From the cell containing the given text, extract its center point as [X, Y] coordinate. 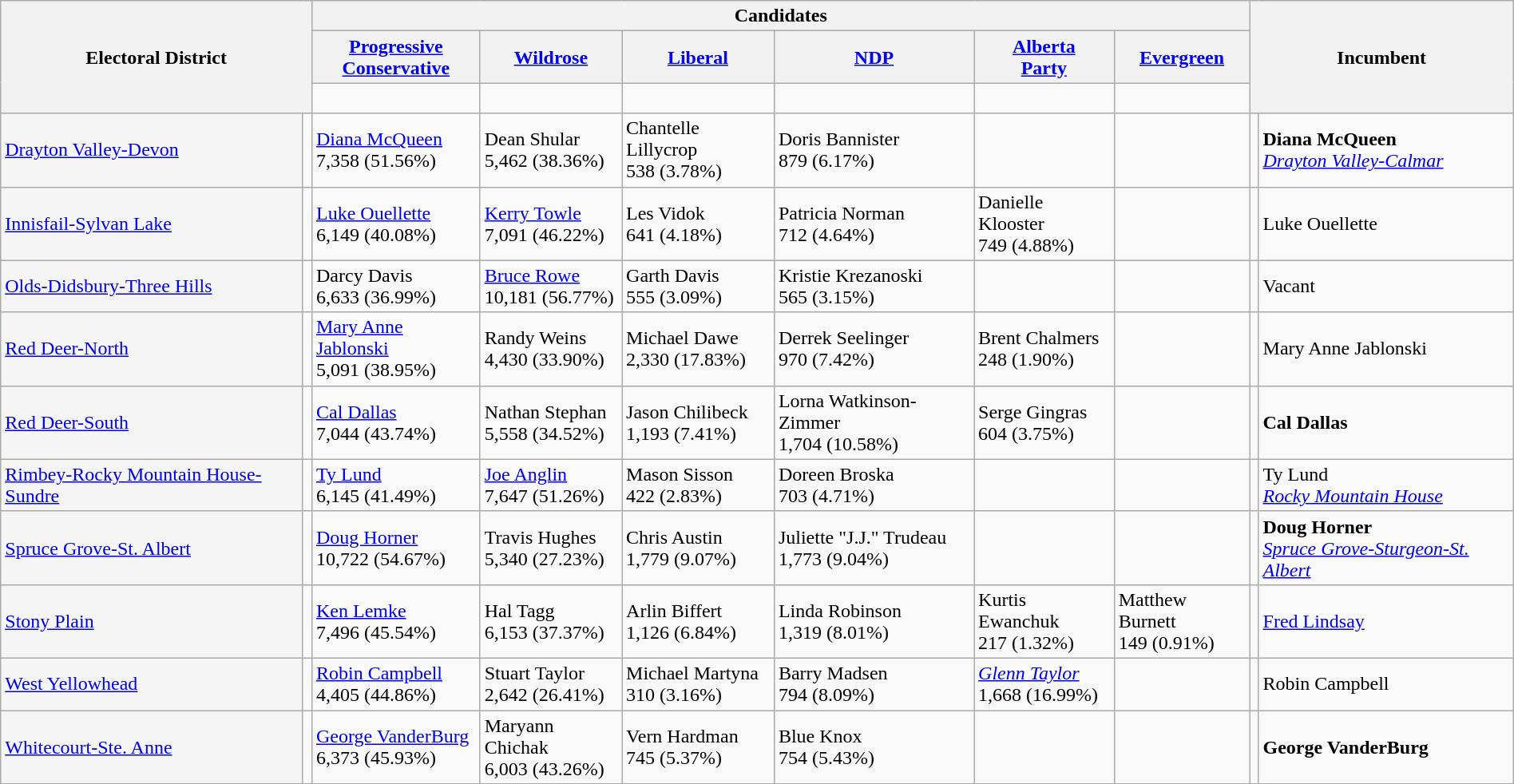
West Yellowhead [152, 683]
Maryann Chichak6,003 (43.26%) [551, 747]
Drayton Valley-Devon [152, 150]
George VanderBurg [1386, 747]
Olds-Didsbury-Three Hills [152, 286]
Robin Campbell4,405 (44.86%) [396, 683]
Blue Knox754 (5.43%) [874, 747]
Danielle Klooster749 (4.88%) [1044, 224]
Michael Dawe2,330 (17.83%) [698, 349]
Ty LundRocky Mountain House [1386, 485]
Innisfail-Sylvan Lake [152, 224]
Fred Lindsay [1386, 621]
Chantelle Lillycrop538 (3.78%) [698, 150]
Lorna Watkinson-Zimmer1,704 (10.58%) [874, 422]
Electoral District [157, 57]
Arlin Biffert1,126 (6.84%) [698, 621]
Whitecourt-Ste. Anne [152, 747]
Bruce Rowe10,181 (56.77%) [551, 286]
Barry Madsen794 (8.09%) [874, 683]
Ty Lund6,145 (41.49%) [396, 485]
Vern Hardman745 (5.37%) [698, 747]
Diana McQueen7,358 (51.56%) [396, 150]
Incumbent [1381, 57]
Chris Austin1,779 (9.07%) [698, 548]
Derrek Seelinger970 (7.42%) [874, 349]
Travis Hughes5,340 (27.23%) [551, 548]
Red Deer-South [152, 422]
ProgressiveConservative [396, 57]
Liberal [698, 57]
Stony Plain [152, 621]
Serge Gingras604 (3.75%) [1044, 422]
Cal Dallas7,044 (43.74%) [396, 422]
Jason Chilibeck1,193 (7.41%) [698, 422]
Juliette "J.J." Trudeau1,773 (9.04%) [874, 548]
Vacant [1386, 286]
Wildrose [551, 57]
Linda Robinson1,319 (8.01%) [874, 621]
Dean Shular5,462 (38.36%) [551, 150]
Patricia Norman712 (4.64%) [874, 224]
Spruce Grove-St. Albert [152, 548]
Michael Martyna310 (3.16%) [698, 683]
Stuart Taylor2,642 (26.41%) [551, 683]
Randy Weins4,430 (33.90%) [551, 349]
Darcy Davis6,633 (36.99%) [396, 286]
Mary Anne Jablonski [1386, 349]
NDP [874, 57]
Kristie Krezanoski565 (3.15%) [874, 286]
Red Deer-North [152, 349]
Joe Anglin7,647 (51.26%) [551, 485]
Candidates [780, 16]
Glenn Taylor1,668 (16.99%) [1044, 683]
George VanderBurg6,373 (45.93%) [396, 747]
Diana McQueenDrayton Valley-Calmar [1386, 150]
Doreen Broska703 (4.71%) [874, 485]
Mary Anne Jablonski5,091 (38.95%) [396, 349]
Brent Chalmers248 (1.90%) [1044, 349]
Kurtis Ewanchuk217 (1.32%) [1044, 621]
Mason Sisson422 (2.83%) [698, 485]
Cal Dallas [1386, 422]
Les Vidok641 (4.18%) [698, 224]
AlbertaParty [1044, 57]
Doug HornerSpruce Grove-Sturgeon-St. Albert [1386, 548]
Garth Davis555 (3.09%) [698, 286]
Kerry Towle7,091 (46.22%) [551, 224]
Doris Bannister879 (6.17%) [874, 150]
Matthew Burnett149 (0.91%) [1182, 621]
Robin Campbell [1386, 683]
Hal Tagg6,153 (37.37%) [551, 621]
Luke Ouellette6,149 (40.08%) [396, 224]
Evergreen [1182, 57]
Nathan Stephan5,558 (34.52%) [551, 422]
Rimbey-Rocky Mountain House-Sundre [152, 485]
Doug Horner10,722 (54.67%) [396, 548]
Luke Ouellette [1386, 224]
Ken Lemke7,496 (45.54%) [396, 621]
